Locate the cell with the specified text and output its (x, y) center coordinate. 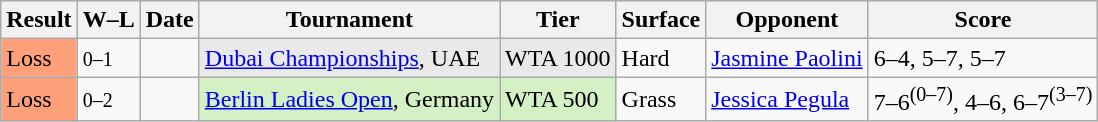
6–4, 5–7, 5–7 (983, 58)
Opponent (787, 20)
0–2 (108, 100)
Hard (661, 58)
0–1 (108, 58)
Berlin Ladies Open, Germany (349, 100)
Dubai Championships, UAE (349, 58)
Date (170, 20)
Result (39, 20)
Tournament (349, 20)
WTA 500 (558, 100)
Tier (558, 20)
WTA 1000 (558, 58)
Surface (661, 20)
7–6(0–7), 4–6, 6–7(3–7) (983, 100)
Grass (661, 100)
W–L (108, 20)
Jasmine Paolini (787, 58)
Jessica Pegula (787, 100)
Score (983, 20)
